Scan for the cell matching the given text and deliver its (x, y) coordinate at center. 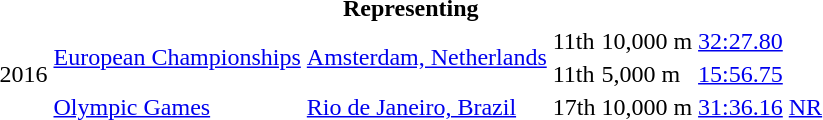
10,000 m (647, 41)
Amsterdam, Netherlands (426, 58)
European Championships (177, 58)
5,000 m (647, 74)
